Scan for the cell matching the given text and deliver its (x, y) coordinate at center. 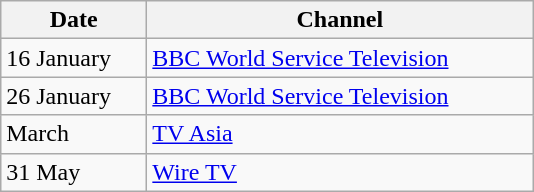
March (74, 134)
TV Asia (340, 134)
31 May (74, 172)
Date (74, 20)
16 January (74, 58)
Wire TV (340, 172)
Channel (340, 20)
26 January (74, 96)
